For the text-containing cell, return its midpoint in [X, Y] coordinate format. 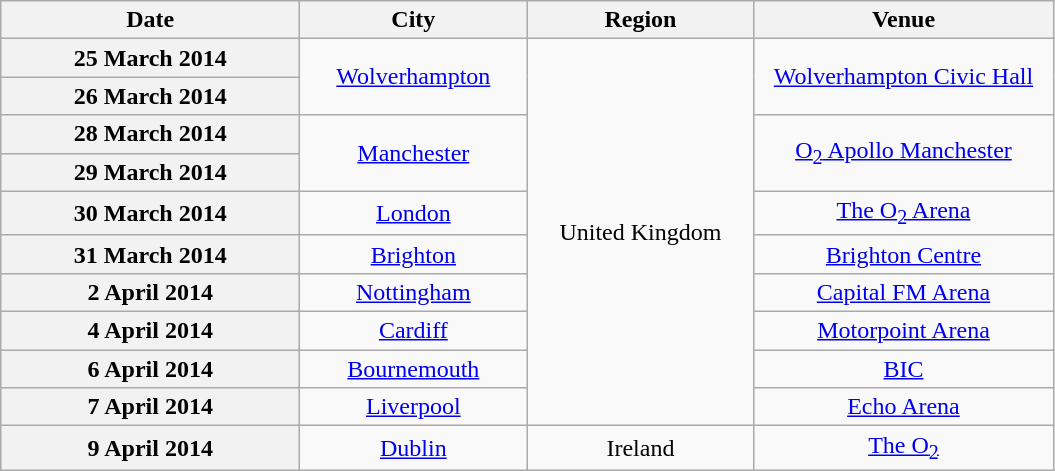
London [414, 213]
2 April 2014 [150, 292]
26 March 2014 [150, 96]
Wolverhampton Civic Hall [904, 77]
Dublin [414, 448]
7 April 2014 [150, 407]
30 March 2014 [150, 213]
BIC [904, 369]
O2 Apollo Manchester [904, 153]
Wolverhampton [414, 77]
Cardiff [414, 331]
28 March 2014 [150, 134]
Region [640, 20]
Venue [904, 20]
Brighton [414, 254]
City [414, 20]
Echo Arena [904, 407]
Ireland [640, 448]
The O2 Arena [904, 213]
Bournemouth [414, 369]
4 April 2014 [150, 331]
Date [150, 20]
Manchester [414, 153]
29 March 2014 [150, 172]
31 March 2014 [150, 254]
Brighton Centre [904, 254]
United Kingdom [640, 232]
Motorpoint Arena [904, 331]
6 April 2014 [150, 369]
Capital FM Arena [904, 292]
Liverpool [414, 407]
Nottingham [414, 292]
The O2 [904, 448]
25 March 2014 [150, 58]
9 April 2014 [150, 448]
